Capture the cell that displays the provided text and extract its [x, y] central coordinate. 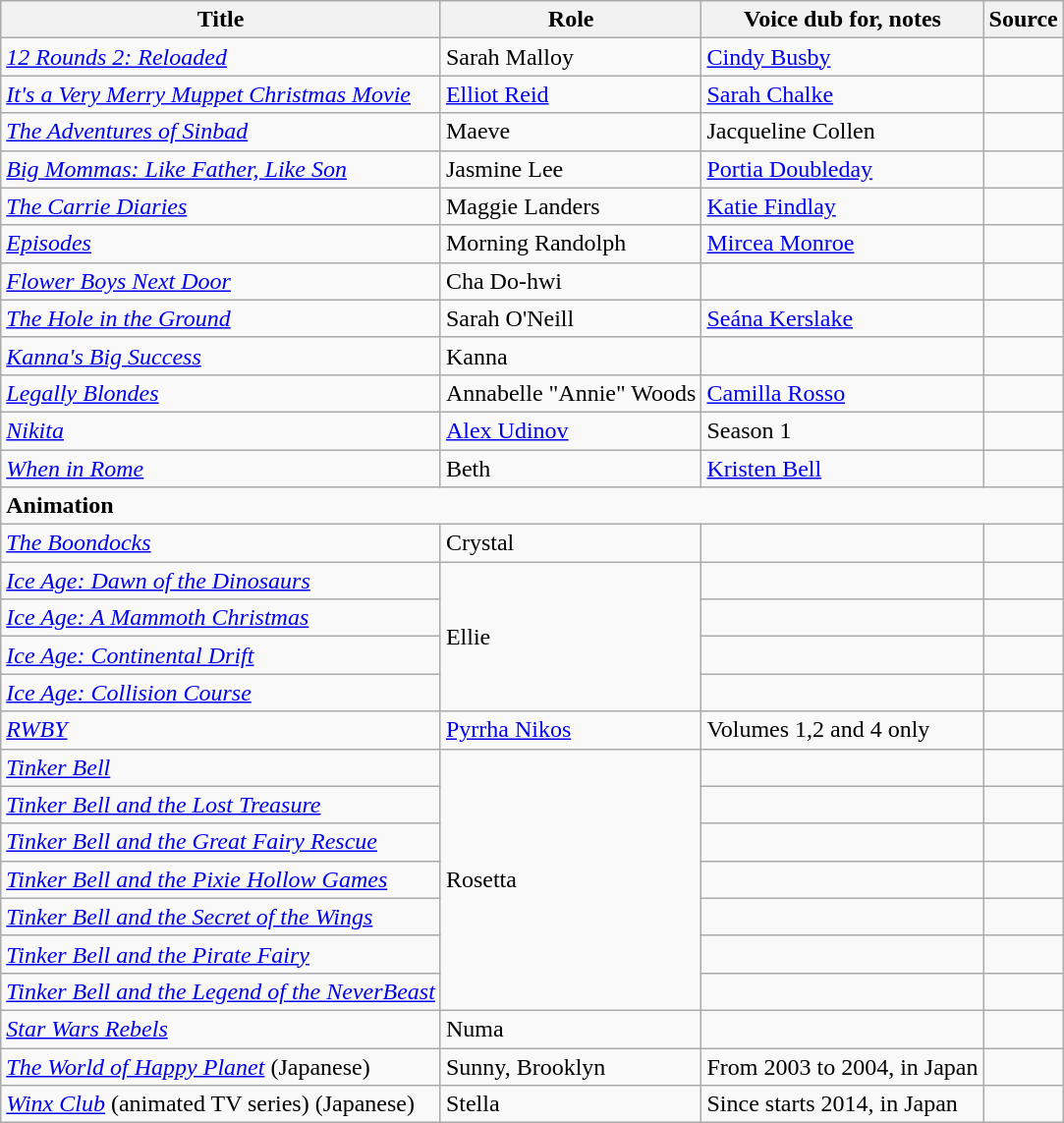
Title [221, 20]
Legally Blondes [221, 393]
Ice Age: Continental Drift [221, 655]
Source [1024, 20]
Beth [571, 469]
Tinker Bell and the Secret of the Wings [221, 917]
Numa [571, 1029]
Tinker Bell and the Pirate Fairy [221, 954]
Sarah Chalke [843, 94]
The World of Happy Planet (Japanese) [221, 1066]
The Boondocks [221, 543]
Mircea Monroe [843, 244]
Kristen Bell [843, 469]
12 Rounds 2: Reloaded [221, 57]
Ice Age: A Mammoth Christmas [221, 618]
The Hole in the Ground [221, 318]
Season 1 [843, 430]
Pyrrha Nikos [571, 730]
Ellie [571, 637]
Flower Boys Next Door [221, 281]
Morning Randolph [571, 244]
Seána Kerslake [843, 318]
Star Wars Rebels [221, 1029]
Rosetta [571, 879]
RWBY [221, 730]
Stella [571, 1104]
Alex Udinov [571, 430]
Cindy Busby [843, 57]
Tinker Bell and the Legend of the NeverBeast [221, 991]
Sunny, Brooklyn [571, 1066]
Big Mommas: Like Father, Like Son [221, 169]
Ice Age: Dawn of the Dinosaurs [221, 581]
Katie Findlay [843, 206]
Nikita [221, 430]
Portia Doubleday [843, 169]
Jasmine Lee [571, 169]
Tinker Bell and the Great Fairy Rescue [221, 842]
Sarah O'Neill [571, 318]
Tinker Bell and the Pixie Hollow Games [221, 879]
Kanna [571, 356]
Maggie Landers [571, 206]
When in Rome [221, 469]
From 2003 to 2004, in Japan [843, 1066]
Animation [532, 506]
Tinker Bell and the Lost Treasure [221, 805]
The Carrie Diaries [221, 206]
Crystal [571, 543]
Elliot Reid [571, 94]
Jacqueline Collen [843, 132]
Sarah Malloy [571, 57]
Since starts 2014, in Japan [843, 1104]
Kanna's Big Success [221, 356]
Maeve [571, 132]
Tinker Bell [221, 767]
Winx Club (animated TV series) (Japanese) [221, 1104]
Camilla Rosso [843, 393]
Volumes 1,2 and 4 only [843, 730]
It's a Very Merry Muppet Christmas Movie [221, 94]
The Adventures of Sinbad [221, 132]
Cha Do-hwi [571, 281]
Episodes [221, 244]
Annabelle "Annie" Woods [571, 393]
Ice Age: Collision Course [221, 693]
Role [571, 20]
Voice dub for, notes [843, 20]
